Pinpoint the cell where the given text exists, returning its [X, Y] midpoint coordinate. 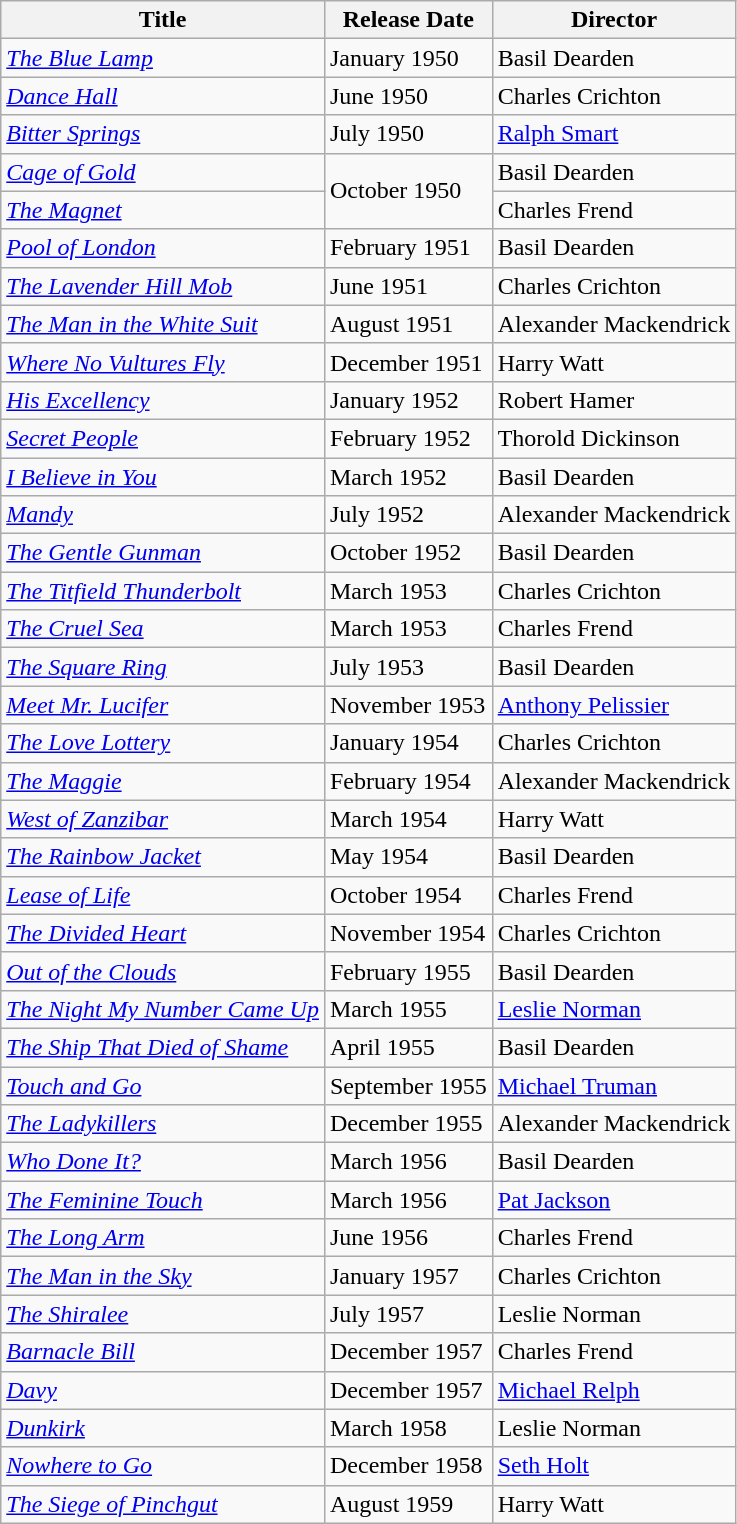
The Night My Number Came Up [163, 1009]
Dance Hall [163, 96]
Mandy [163, 515]
Ralph Smart [614, 134]
March 1955 [408, 1009]
Michael Truman [614, 1085]
Who Done It? [163, 1162]
August 1951 [408, 324]
May 1954 [408, 857]
Secret People [163, 438]
Director [614, 20]
The Cruel Sea [163, 629]
Cage of Gold [163, 172]
Barnacle Bill [163, 1352]
Robert Hamer [614, 400]
January 1952 [408, 400]
Anthony Pelissier [614, 705]
The Feminine Touch [163, 1200]
January 1950 [408, 58]
Bitter Springs [163, 134]
December 1958 [408, 1466]
The Ladykillers [163, 1124]
Pool of London [163, 248]
The Rainbow Jacket [163, 857]
July 1952 [408, 515]
His Excellency [163, 400]
June 1950 [408, 96]
February 1954 [408, 781]
Davy [163, 1390]
December 1955 [408, 1124]
July 1953 [408, 667]
November 1953 [408, 705]
The Gentle Gunman [163, 553]
Out of the Clouds [163, 971]
Thorold Dickinson [614, 438]
January 1957 [408, 1276]
June 1956 [408, 1238]
August 1959 [408, 1504]
The Shiralee [163, 1314]
March 1958 [408, 1428]
February 1951 [408, 248]
Lease of Life [163, 895]
West of Zanzibar [163, 819]
September 1955 [408, 1085]
Touch and Go [163, 1085]
The Magnet [163, 210]
Where No Vultures Fly [163, 362]
Title [163, 20]
January 1954 [408, 743]
Nowhere to Go [163, 1466]
The Ship That Died of Shame [163, 1047]
Release Date [408, 20]
The Blue Lamp [163, 58]
The Titfield Thunderbolt [163, 591]
February 1955 [408, 971]
March 1954 [408, 819]
March 1952 [408, 477]
April 1955 [408, 1047]
The Divided Heart [163, 933]
The Square Ring [163, 667]
The Love Lottery [163, 743]
July 1950 [408, 134]
October 1954 [408, 895]
Seth Holt [614, 1466]
October 1952 [408, 553]
June 1951 [408, 286]
October 1950 [408, 191]
The Maggie [163, 781]
July 1957 [408, 1314]
December 1951 [408, 362]
Dunkirk [163, 1428]
The Lavender Hill Mob [163, 286]
Pat Jackson [614, 1200]
The Siege of Pinchgut [163, 1504]
November 1954 [408, 933]
The Man in the White Suit [163, 324]
The Man in the Sky [163, 1276]
Michael Relph [614, 1390]
The Long Arm [163, 1238]
I Believe in You [163, 477]
Meet Mr. Lucifer [163, 705]
February 1952 [408, 438]
